For the text-containing cell, return its midpoint in [x, y] coordinate format. 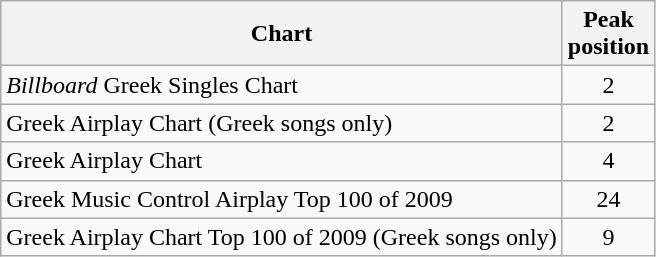
Billboard Greek Singles Chart [282, 85]
Greek Music Control Airplay Top 100 of 2009 [282, 199]
Chart [282, 34]
4 [608, 161]
Greek Airplay Chart (Greek songs only) [282, 123]
Greek Airplay Chart [282, 161]
24 [608, 199]
Peakposition [608, 34]
Greek Airplay Chart Top 100 of 2009 (Greek songs only) [282, 237]
9 [608, 237]
